Return the [x, y] coordinate for the center point of the cell that contains the specified text.  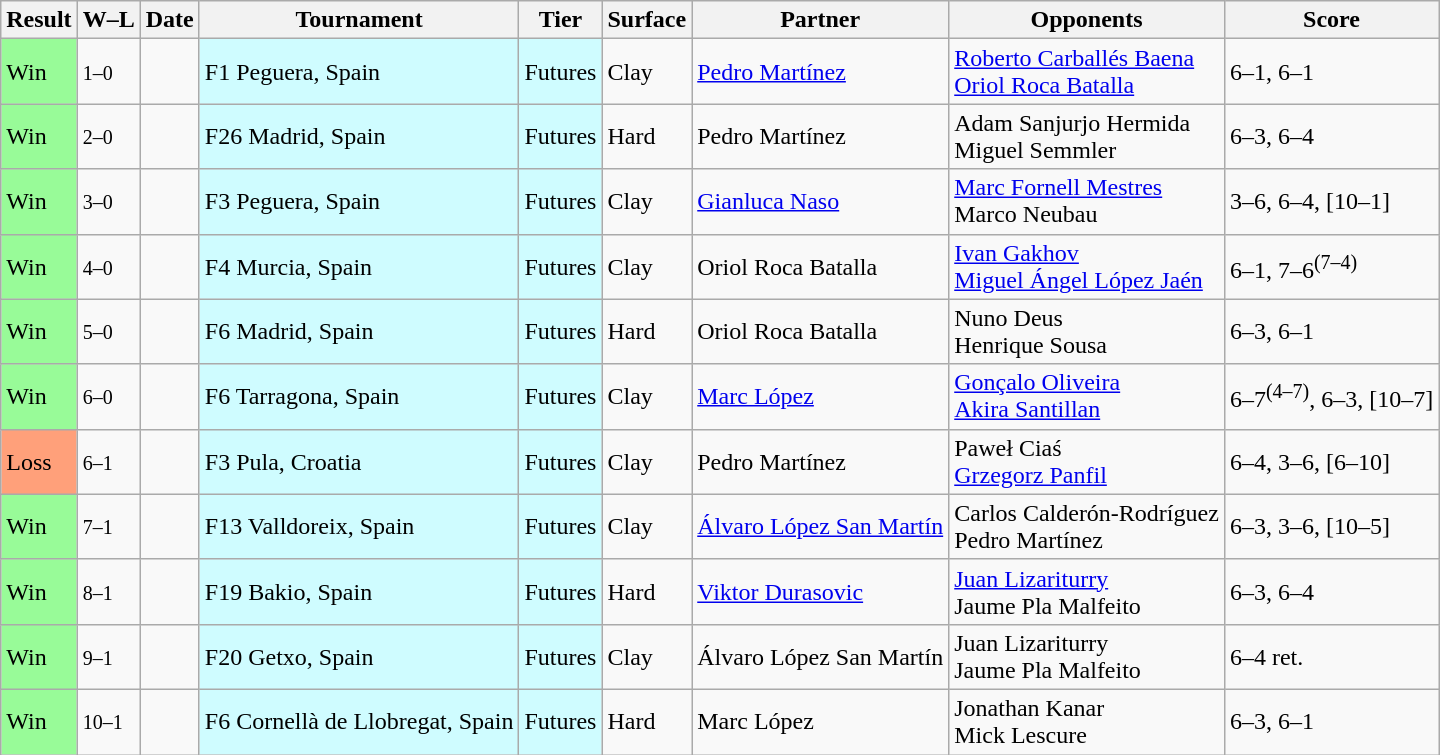
Tournament [359, 20]
6–7(4–7), 6–3, [10–7] [1331, 396]
6–4, 3–6, [6–10] [1331, 462]
F1 Peguera, Spain [359, 72]
Tier [560, 20]
F13 Valldoreix, Spain [359, 526]
Surface [647, 20]
F20 Getxo, Spain [359, 656]
Marc Fornell Mestres Marco Neubau [1087, 202]
10–1 [108, 722]
5–0 [108, 332]
F6 Cornellà de Llobregat, Spain [359, 722]
6–0 [108, 396]
3–0 [108, 202]
Score [1331, 20]
Result [39, 20]
Carlos Calderón-Rodríguez Pedro Martínez [1087, 526]
F3 Pula, Croatia [359, 462]
1–0 [108, 72]
Gonçalo Oliveira Akira Santillan [1087, 396]
Loss [39, 462]
F26 Madrid, Spain [359, 136]
F19 Bakio, Spain [359, 592]
F6 Tarragona, Spain [359, 396]
F4 Murcia, Spain [359, 266]
Partner [820, 20]
Jonathan Kanar Mick Lescure [1087, 722]
Nuno Deus Henrique Sousa [1087, 332]
Opponents [1087, 20]
F3 Peguera, Spain [359, 202]
2–0 [108, 136]
4–0 [108, 266]
Viktor Durasovic [820, 592]
Date [170, 20]
6–1, 7–6(7–4) [1331, 266]
Ivan Gakhov Miguel Ángel López Jaén [1087, 266]
Paweł Ciaś Grzegorz Panfil [1087, 462]
6–1 [108, 462]
3–6, 6–4, [10–1] [1331, 202]
7–1 [108, 526]
Adam Sanjurjo Hermida Miguel Semmler [1087, 136]
9–1 [108, 656]
6–1, 6–1 [1331, 72]
W–L [108, 20]
F6 Madrid, Spain [359, 332]
8–1 [108, 592]
Roberto Carballés Baena Oriol Roca Batalla [1087, 72]
Gianluca Naso [820, 202]
6–3, 3–6, [10–5] [1331, 526]
6–4 ret. [1331, 656]
